Capture the cell that displays the provided text and extract its (X, Y) central coordinate. 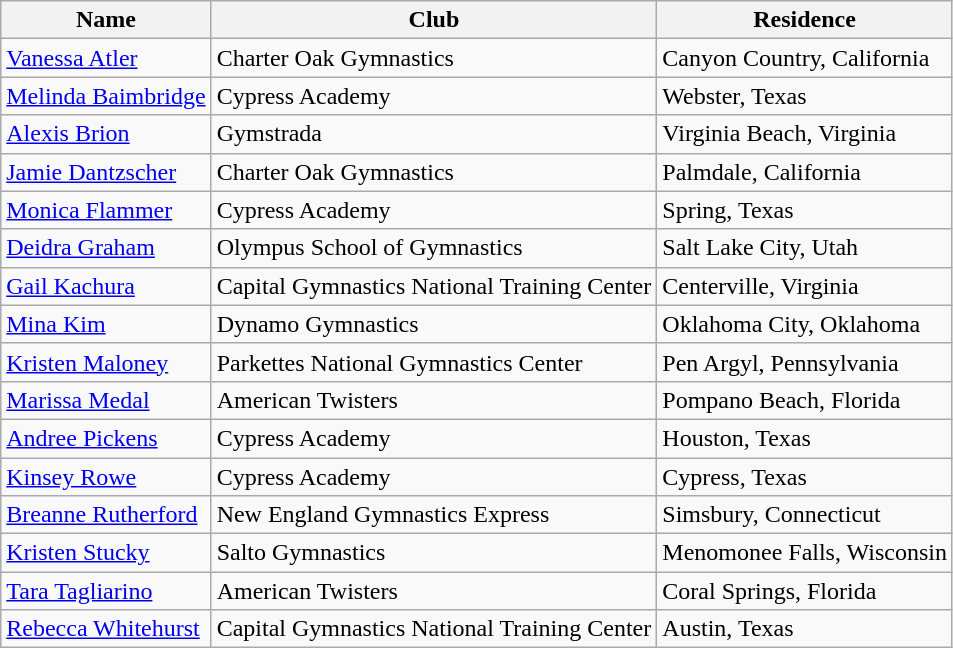
Melinda Baimbridge (106, 96)
Olympus School of Gymnastics (434, 248)
Dynamo Gymnastics (434, 324)
Kristen Stucky (106, 553)
Webster, Texas (805, 96)
Residence (805, 20)
Kristen Maloney (106, 362)
Pen Argyl, Pennsylvania (805, 362)
Coral Springs, Florida (805, 591)
Deidra Graham (106, 248)
Houston, Texas (805, 438)
Palmdale, California (805, 172)
Gail Kachura (106, 286)
Alexis Brion (106, 134)
Club (434, 20)
Menomonee Falls, Wisconsin (805, 553)
Salt Lake City, Utah (805, 248)
Cypress, Texas (805, 477)
Breanne Rutherford (106, 515)
Austin, Texas (805, 629)
Pompano Beach, Florida (805, 400)
Canyon Country, California (805, 58)
Spring, Texas (805, 210)
Virginia Beach, Virginia (805, 134)
New England Gymnastics Express (434, 515)
Simsbury, Connecticut (805, 515)
Tara Tagliarino (106, 591)
Salto Gymnastics (434, 553)
Marissa Medal (106, 400)
Jamie Dantzscher (106, 172)
Gymstrada (434, 134)
Mina Kim (106, 324)
Name (106, 20)
Andree Pickens (106, 438)
Monica Flammer (106, 210)
Vanessa Atler (106, 58)
Rebecca Whitehurst (106, 629)
Kinsey Rowe (106, 477)
Oklahoma City, Oklahoma (805, 324)
Centerville, Virginia (805, 286)
Parkettes National Gymnastics Center (434, 362)
